For the text-containing cell, return its midpoint in [X, Y] coordinate format. 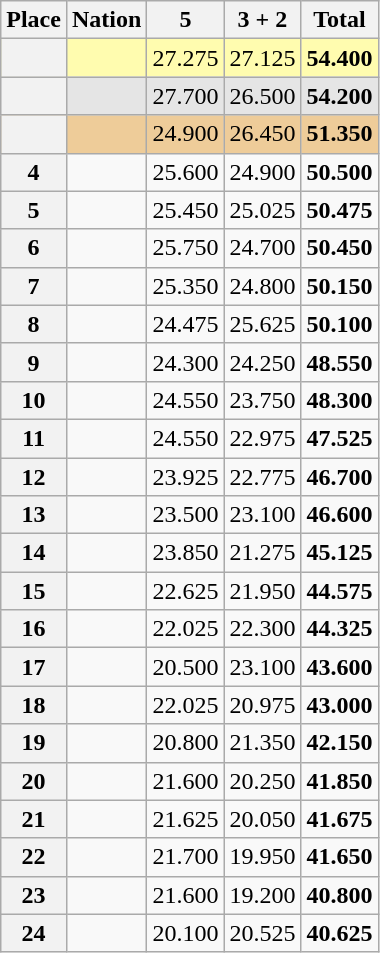
19.950 [262, 857]
50.100 [340, 324]
41.650 [340, 857]
Total [340, 20]
24.475 [186, 324]
48.300 [340, 400]
19 [34, 743]
43.600 [340, 667]
41.675 [340, 819]
51.350 [340, 134]
25.350 [186, 286]
41.850 [340, 781]
50.150 [340, 286]
20.525 [262, 933]
48.550 [340, 362]
25.625 [262, 324]
43.000 [340, 705]
46.600 [340, 515]
14 [34, 553]
40.625 [340, 933]
20.800 [186, 743]
20.050 [262, 819]
23 [34, 895]
27.700 [186, 96]
4 [34, 172]
46.700 [340, 477]
Nation [106, 20]
12 [34, 477]
3 + 2 [262, 20]
25.600 [186, 172]
26.500 [262, 96]
20 [34, 781]
23.925 [186, 477]
50.475 [340, 210]
24.250 [262, 362]
21.950 [262, 591]
6 [34, 248]
54.200 [340, 96]
44.575 [340, 591]
44.325 [340, 629]
22.300 [262, 629]
26.450 [262, 134]
27.125 [262, 58]
21.700 [186, 857]
22.775 [262, 477]
20.500 [186, 667]
23.500 [186, 515]
23.750 [262, 400]
20.250 [262, 781]
24.300 [186, 362]
45.125 [340, 553]
20.100 [186, 933]
10 [34, 400]
21.625 [186, 819]
42.150 [340, 743]
50.500 [340, 172]
50.450 [340, 248]
19.200 [262, 895]
21.350 [262, 743]
15 [34, 591]
24.700 [262, 248]
8 [34, 324]
Place [34, 20]
13 [34, 515]
25.450 [186, 210]
21.275 [262, 553]
25.025 [262, 210]
27.275 [186, 58]
40.800 [340, 895]
22 [34, 857]
21 [34, 819]
23.850 [186, 553]
22.625 [186, 591]
22.975 [262, 438]
20.975 [262, 705]
9 [34, 362]
25.750 [186, 248]
17 [34, 667]
7 [34, 286]
24.800 [262, 286]
16 [34, 629]
24 [34, 933]
11 [34, 438]
54.400 [340, 58]
18 [34, 705]
47.525 [340, 438]
